Return (X, Y) of the center of cell containing provided text 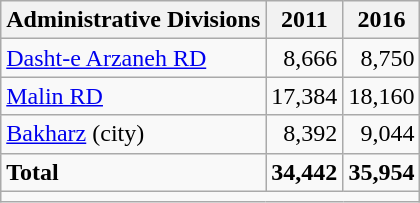
8,750 (382, 58)
9,044 (382, 134)
2016 (382, 20)
Bakharz (city) (134, 134)
Malin RD (134, 96)
2011 (304, 20)
8,392 (304, 134)
Dasht-e Arzaneh RD (134, 58)
8,666 (304, 58)
Total (134, 172)
34,442 (304, 172)
Administrative Divisions (134, 20)
18,160 (382, 96)
17,384 (304, 96)
35,954 (382, 172)
